Return the [X, Y] coordinate for the center point of the cell that contains the specified text.  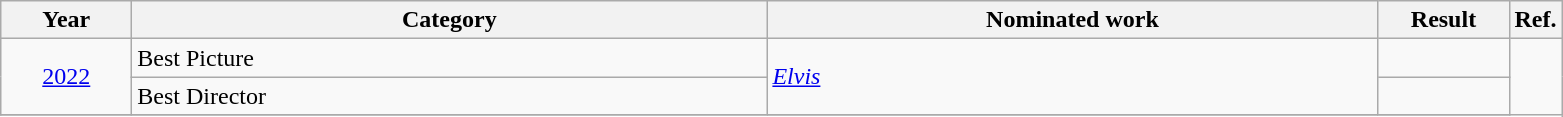
Best Director [450, 96]
2022 [66, 77]
Category [450, 20]
Result [1444, 20]
Ref. [1536, 20]
Nominated work [1072, 20]
Elvis [1072, 77]
Year [66, 20]
Best Picture [450, 58]
